For the text-containing cell, return its midpoint in [X, Y] coordinate format. 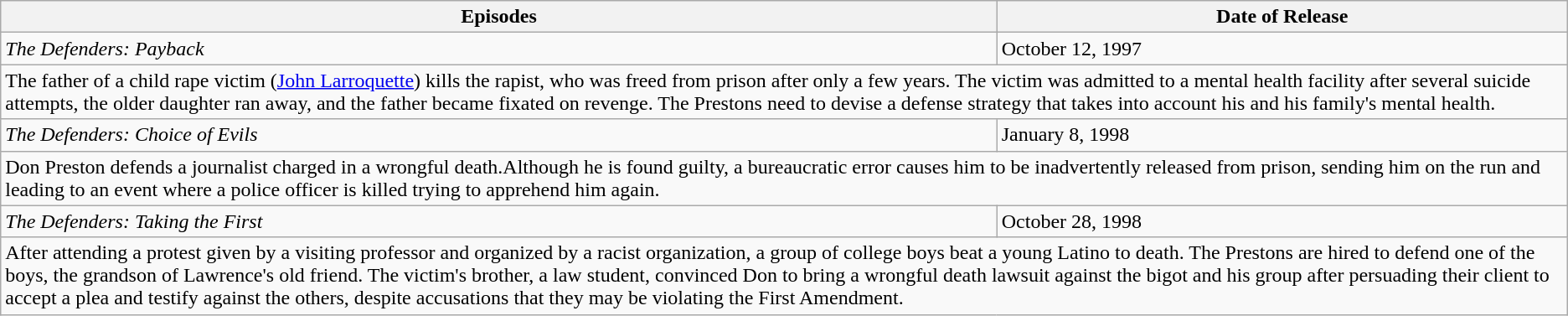
January 8, 1998 [1282, 135]
The Defenders: Taking the First [499, 221]
The Defenders: Choice of Evils [499, 135]
October 28, 1998 [1282, 221]
Date of Release [1282, 17]
October 12, 1997 [1282, 49]
The Defenders: Payback [499, 49]
Episodes [499, 17]
